Identify which cell holds the provided text, then report its [X, Y] central coordinate. 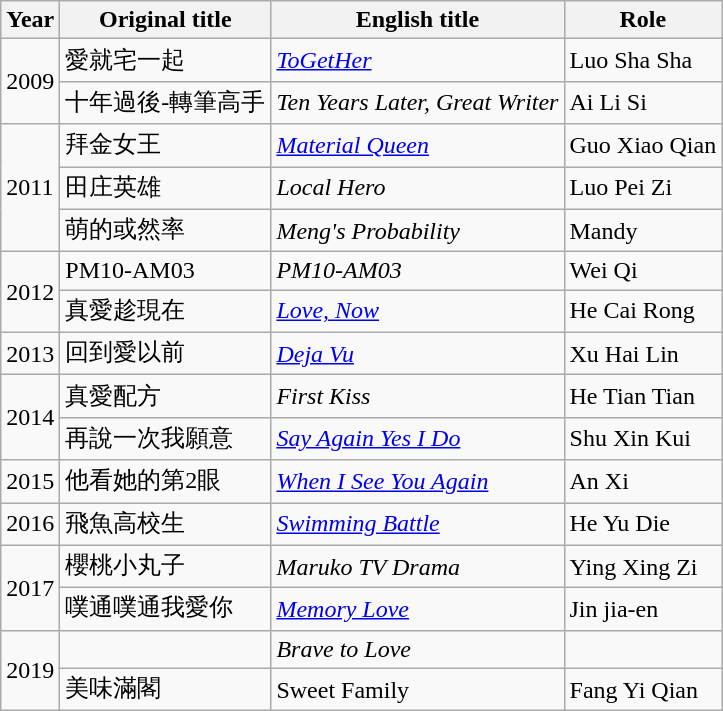
櫻桃小丸子 [166, 566]
Love, Now [418, 312]
Maruko TV Drama [418, 566]
Year [30, 20]
田庄英雄 [166, 188]
Sweet Family [418, 690]
2013 [30, 354]
2015 [30, 482]
Fang Yi Qian [643, 690]
English title [418, 20]
Mandy [643, 230]
再說一次我願意 [166, 438]
Memory Love [418, 610]
When I See You Again [418, 482]
真愛趁現在 [166, 312]
An Xi [643, 482]
2017 [30, 588]
2016 [30, 524]
Swimming Battle [418, 524]
飛魚高校生 [166, 524]
Guo Xiao Qian [643, 146]
Luo Pei Zi [643, 188]
2014 [30, 418]
拜金女王 [166, 146]
Xu Hai Lin [643, 354]
Say Again Yes I Do [418, 438]
First Kiss [418, 396]
2009 [30, 82]
萌的或然率 [166, 230]
Local Hero [418, 188]
美味滿閣 [166, 690]
十年過後-轉筆高手 [166, 102]
愛就宅一起 [166, 60]
Ten Years Later, Great Writer [418, 102]
2012 [30, 292]
He Tian Tian [643, 396]
Wei Qi [643, 271]
Original title [166, 20]
Deja Vu [418, 354]
Luo Sha Sha [643, 60]
Ai Li Si [643, 102]
2019 [30, 670]
Jin jia-en [643, 610]
Role [643, 20]
ToGetHer [418, 60]
Meng's Probability [418, 230]
Material Queen [418, 146]
2011 [30, 188]
Brave to Love [418, 649]
他看她的第2眼 [166, 482]
回到愛以前 [166, 354]
He Cai Rong [643, 312]
真愛配方 [166, 396]
Ying Xing Zi [643, 566]
Shu Xin Kui [643, 438]
噗通噗通我愛你 [166, 610]
He Yu Die [643, 524]
